From the cell containing the given text, extract its center point as (x, y) coordinate. 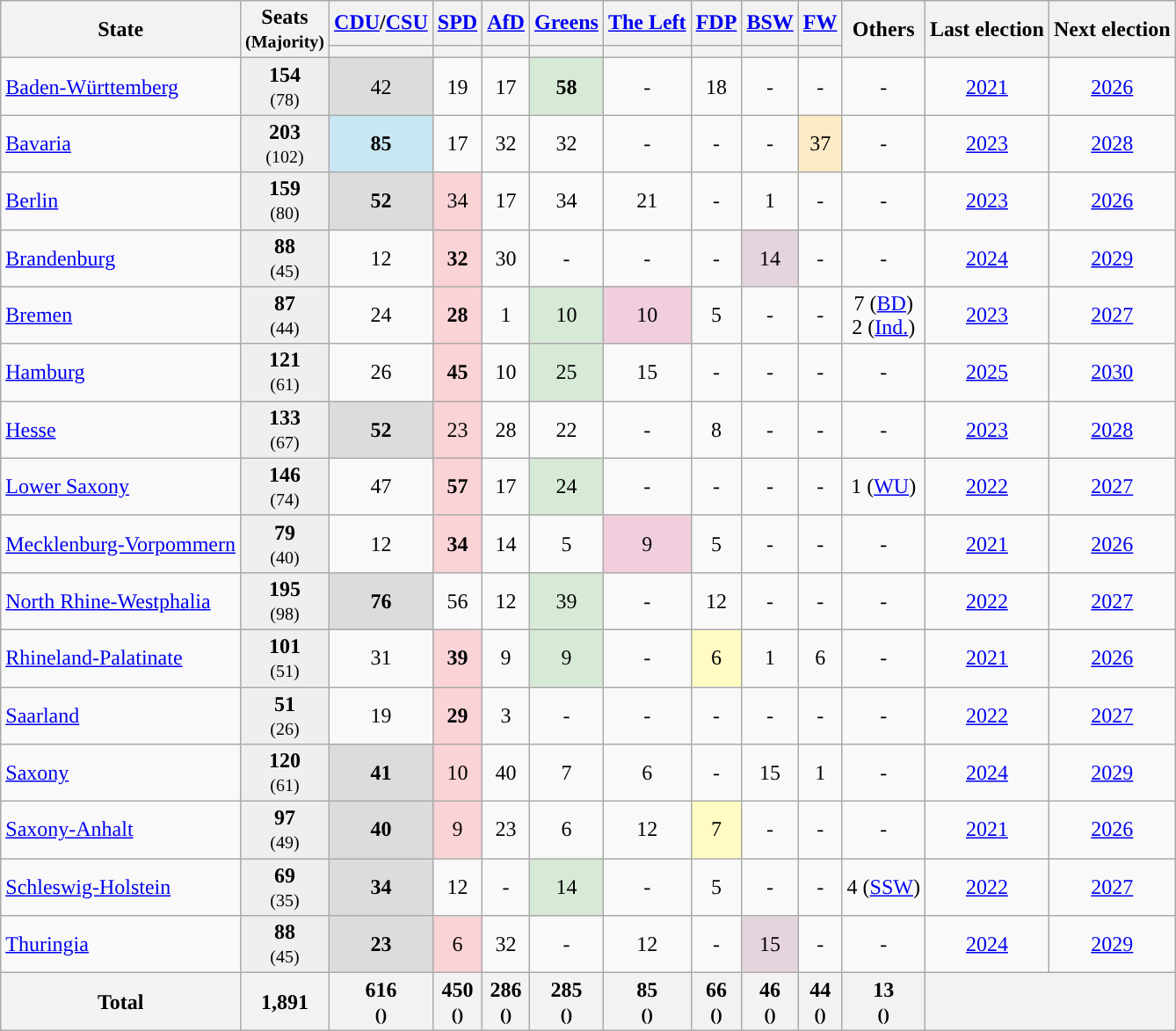
Others (883, 30)
31 (381, 657)
120(61) (285, 773)
1 (WU) (883, 487)
87(44) (285, 315)
BSW (770, 23)
101(51) (285, 657)
8 (716, 429)
26 (381, 373)
Rhineland-Palatinate (121, 657)
Schleswig-Holstein (121, 888)
Brandenburg (121, 258)
FDP (716, 23)
121(61) (285, 373)
3 (506, 715)
146(74) (285, 487)
85 (381, 144)
42 (381, 86)
Next election (1112, 30)
7 (BD)2 (Ind.) (883, 315)
2025 (986, 373)
Hamburg (121, 373)
AfD (506, 23)
66() (716, 1002)
18 (716, 86)
Saarland (121, 715)
Bremen (121, 315)
State (121, 30)
133(67) (285, 429)
76 (381, 601)
195(98) (285, 601)
79(40) (285, 543)
29 (457, 715)
Lower Saxony (121, 487)
Berlin (121, 200)
44() (820, 1002)
203(102) (285, 144)
97(49) (285, 830)
13() (883, 1002)
FW (820, 23)
CDU/CSU (381, 23)
58 (566, 86)
69(35) (285, 888)
159(80) (285, 200)
North Rhine-Westphalia (121, 601)
Last election (986, 30)
Saxony (121, 773)
2030 (1112, 373)
85() (647, 1002)
57 (457, 487)
Bavaria (121, 144)
46() (770, 1002)
Greens (566, 23)
Thuringia (121, 944)
Hesse (121, 429)
Saxony-Anhalt (121, 830)
616() (381, 1002)
The Left (647, 23)
37 (820, 144)
154(78) (285, 86)
4 (SSW) (883, 888)
45 (457, 373)
51(26) (285, 715)
56 (457, 601)
30 (506, 258)
1,891 (285, 1002)
Seats(Majority) (285, 30)
SPD (457, 23)
450() (457, 1002)
Mecklenburg-Vorpommern (121, 543)
286() (506, 1002)
22 (566, 429)
285() (566, 1002)
41 (381, 773)
Total (121, 1002)
21 (647, 200)
25 (566, 373)
Baden-Württemberg (121, 86)
47 (381, 487)
